Search for the cell housing the specified text and yield its [X, Y] center coordinate. 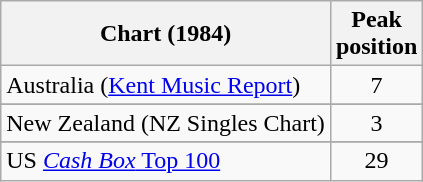
3 [376, 123]
Chart (1984) [166, 34]
New Zealand (NZ Singles Chart) [166, 123]
29 [376, 161]
Australia (Kent Music Report) [166, 85]
US Cash Box Top 100 [166, 161]
Peakposition [376, 34]
7 [376, 85]
